Scan for the cell matching the given text and deliver its [X, Y] coordinate at center. 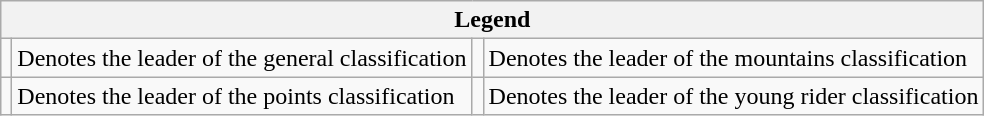
Denotes the leader of the points classification [242, 96]
Denotes the leader of the young rider classification [734, 96]
Denotes the leader of the mountains classification [734, 58]
Denotes the leader of the general classification [242, 58]
Legend [492, 20]
